Capture the cell that displays the provided text and extract its (X, Y) central coordinate. 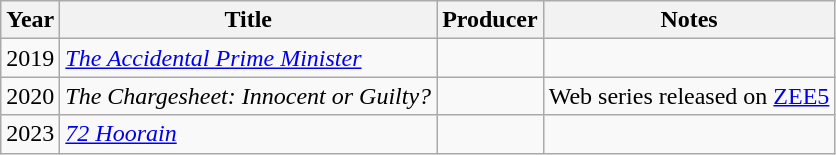
72 Hoorain (248, 134)
Year (30, 20)
The Accidental Prime Minister (248, 58)
The Chargesheet: Innocent or Guilty? (248, 96)
2019 (30, 58)
2023 (30, 134)
Notes (689, 20)
Producer (490, 20)
Title (248, 20)
Web series released on ZEE5 (689, 96)
2020 (30, 96)
